Provide the (X, Y) coordinate of the cell's center where the given text is located.  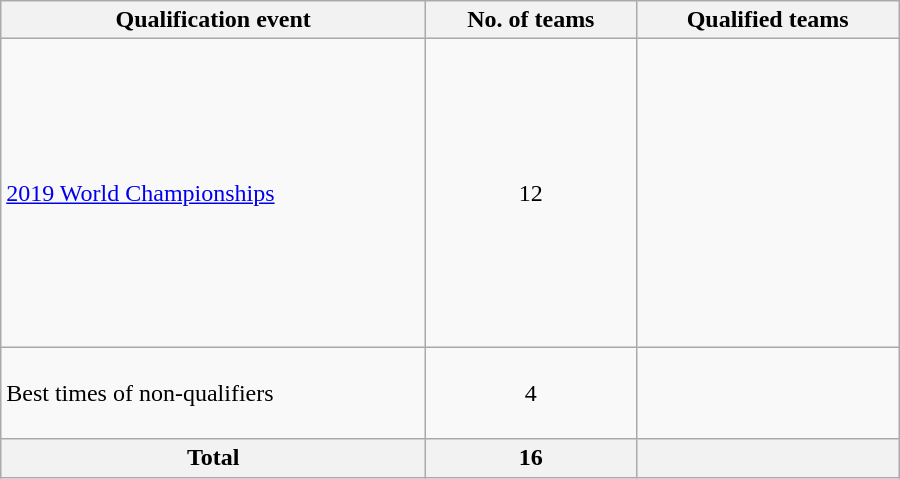
Total (214, 458)
Qualified teams (768, 20)
12 (531, 193)
No. of teams (531, 20)
16 (531, 458)
Best times of non-qualifiers (214, 393)
Qualification event (214, 20)
4 (531, 393)
2019 World Championships (214, 193)
